Return the (X, Y) coordinate for the center point of the cell that contains the specified text.  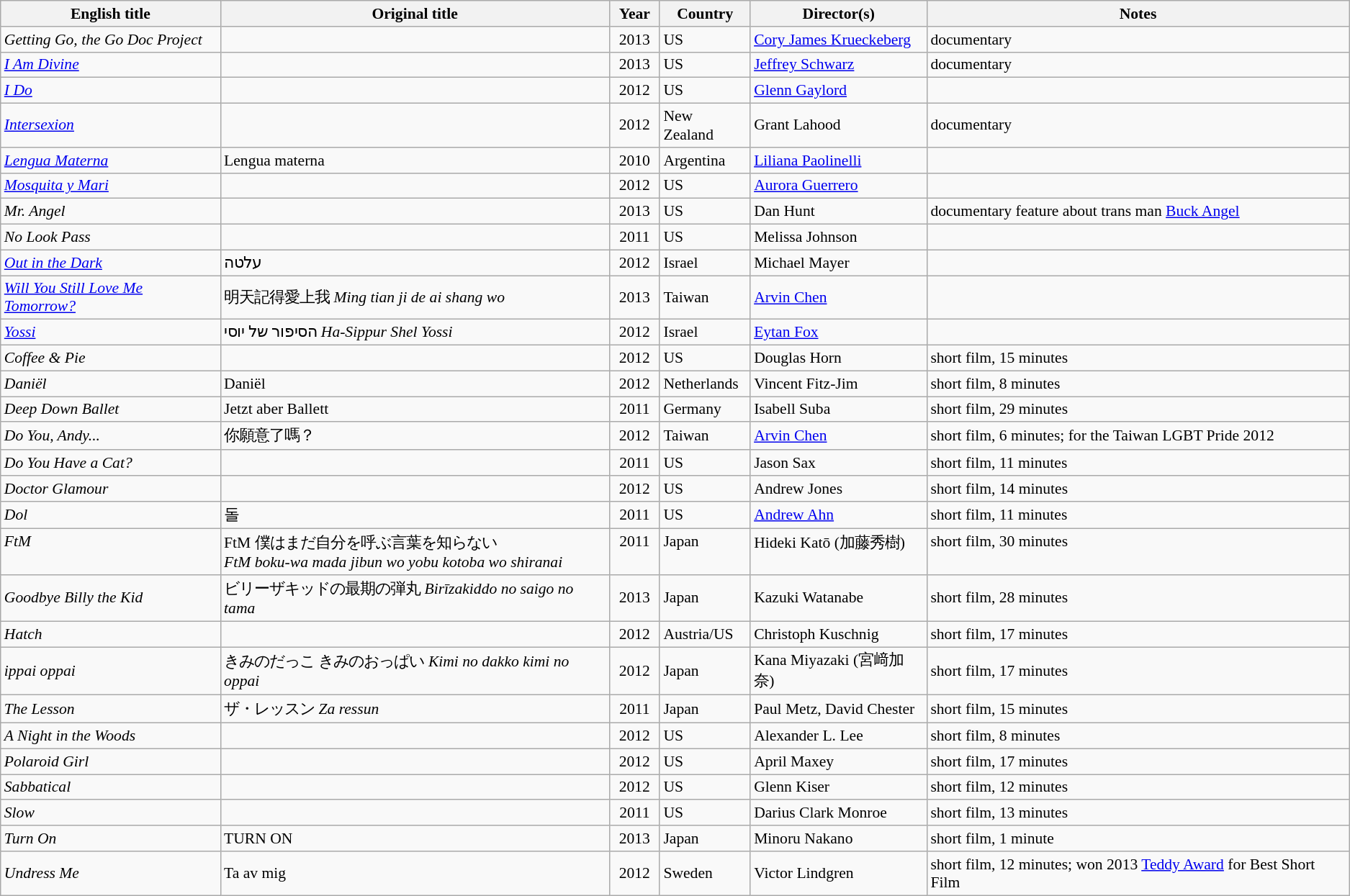
Director(s) (838, 14)
Alexander L. Lee (838, 736)
Sweden (705, 874)
Mr. Angel (111, 212)
עלטה (415, 263)
TURN ON (415, 838)
Dol (111, 515)
Kazuki Watanabe (838, 598)
The Lesson (111, 710)
Year (634, 14)
明天記得愛上我 Ming tian ji de ai shang wo (415, 298)
documentary feature about trans man Buck Angel (1138, 212)
short film, 12 minutes (1138, 787)
A Night in the Woods (111, 736)
Christoph Kuschnig (838, 634)
Liliana Paolinelli (838, 160)
2010 (634, 160)
你願意了嗎？ (415, 436)
Polaroid Girl (111, 761)
Andrew Ahn (838, 515)
Andrew Jones (838, 489)
Lengua Materna (111, 160)
Hideki Katō (加藤秀樹) (838, 552)
Douglas Horn (838, 358)
Will You Still Love Me Tomorrow? (111, 298)
Jeffrey Schwarz (838, 65)
Eytan Fox (838, 332)
ippai oppai (111, 671)
Sabbatical (111, 787)
Grant Lahood (838, 125)
English title (111, 14)
Aurora Guerrero (838, 186)
Cory James Krueckeberg (838, 40)
Slow (111, 813)
הסיפור של יוסי Ha-Sippur Shel Yossi (415, 332)
Isabell Suba (838, 409)
Kana Miyazaki (宮﨑加奈) (838, 671)
Country (705, 14)
short film, 1 minute (1138, 838)
Deep Down Ballet (111, 409)
Dan Hunt (838, 212)
Lengua materna (415, 160)
Out in the Dark (111, 263)
Do You Have a Cat? (111, 463)
short film, 29 minutes (1138, 409)
Turn On (111, 838)
Argentina (705, 160)
short film, 28 minutes (1138, 598)
Darius Clark Monroe (838, 813)
きみのだっこ きみのおっぱい Kimi no dakko kimi no oppai (415, 671)
Hatch (111, 634)
Notes (1138, 14)
Coffee & Pie (111, 358)
Ta av mig (415, 874)
Minoru Nakano (838, 838)
short film, 12 minutes; won 2013 Teddy Award for Best Short Film (1138, 874)
short film, 13 minutes (1138, 813)
Yossi (111, 332)
Doctor Glamour (111, 489)
Getting Go, the Go Doc Project (111, 40)
Mosquita y Mari (111, 186)
Vincent Fitz-Jim (838, 384)
Glenn Gaylord (838, 91)
Glenn Kiser (838, 787)
Netherlands (705, 384)
I Do (111, 91)
No Look Pass (111, 237)
Melissa Johnson (838, 237)
Paul Metz, David Chester (838, 710)
Austria/US (705, 634)
Do You, Andy... (111, 436)
Michael Mayer (838, 263)
ビリーザキッドの最期の弾丸 Birīzakiddo no saigo no tama (415, 598)
short film, 30 minutes (1138, 552)
돌 (415, 515)
short film, 14 minutes (1138, 489)
Victor Lindgren (838, 874)
Original title (415, 14)
I Am Divine (111, 65)
short film, 6 minutes; for the Taiwan LGBT Pride 2012 (1138, 436)
Germany (705, 409)
FtM 僕はまだ自分を呼ぶ言葉を知らない FtM boku-wa mada jibun wo yobu kotoba wo shiranai (415, 552)
Goodbye Billy the Kid (111, 598)
FtM (111, 552)
New Zealand (705, 125)
Undress Me (111, 874)
ザ・レッスン Za ressun (415, 710)
Jetzt aber Ballett (415, 409)
Intersexion (111, 125)
April Maxey (838, 761)
Jason Sax (838, 463)
